Determine the [X, Y] coordinate at the center of the cell enclosing the given text.  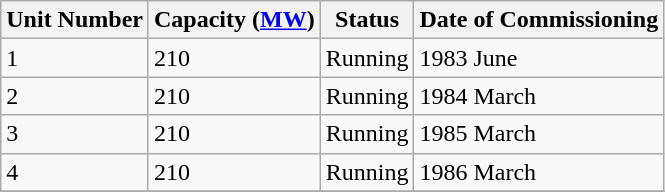
1986 March [539, 172]
1983 June [539, 58]
2 [75, 96]
1984 March [539, 96]
Date of Commissioning [539, 20]
4 [75, 172]
Unit Number [75, 20]
3 [75, 134]
1 [75, 58]
Capacity (MW) [234, 20]
1985 March [539, 134]
Status [367, 20]
